Scan for the cell matching the given text and deliver its [x, y] coordinate at center. 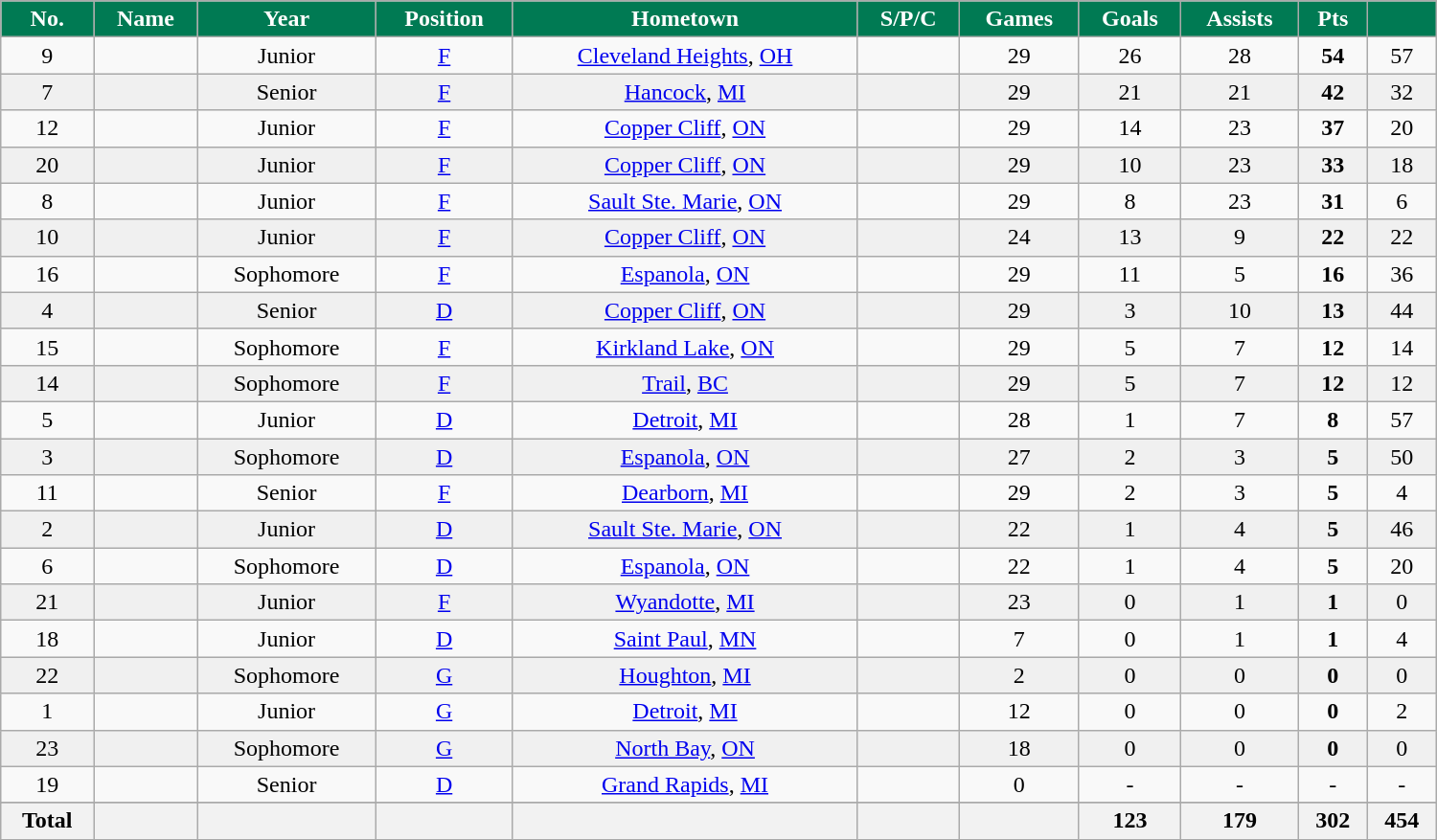
Hometown [685, 19]
Total [48, 821]
33 [1333, 165]
S/P/C [908, 19]
Position [445, 19]
Assists [1240, 19]
Year [286, 19]
Cleveland Heights, OH [685, 56]
Saint Paul, MN [685, 639]
Grand Rapids, MI [685, 784]
Kirkland Lake, ON [685, 347]
Goals [1129, 19]
Dearborn, MI [685, 493]
Wyandotte, MI [685, 602]
Hancock, MI [685, 92]
50 [1402, 457]
19 [48, 784]
Pts [1333, 19]
Games [1019, 19]
32 [1402, 92]
46 [1402, 530]
36 [1402, 274]
26 [1129, 56]
Trail, BC [685, 383]
302 [1333, 821]
Name [146, 19]
454 [1402, 821]
37 [1333, 128]
No. [48, 19]
44 [1402, 310]
North Bay, ON [685, 748]
179 [1240, 821]
31 [1333, 201]
42 [1333, 92]
15 [48, 347]
123 [1129, 821]
54 [1333, 56]
24 [1019, 238]
Houghton, MI [685, 675]
27 [1019, 457]
